Capture the cell that displays the provided text and extract its [X, Y] central coordinate. 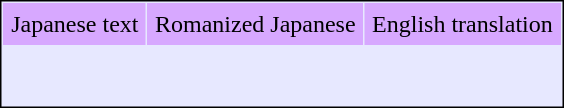
English translation [463, 24]
Japanese text [75, 24]
Romanized Japanese [256, 24]
